Search for the cell housing the specified text and yield its [x, y] center coordinate. 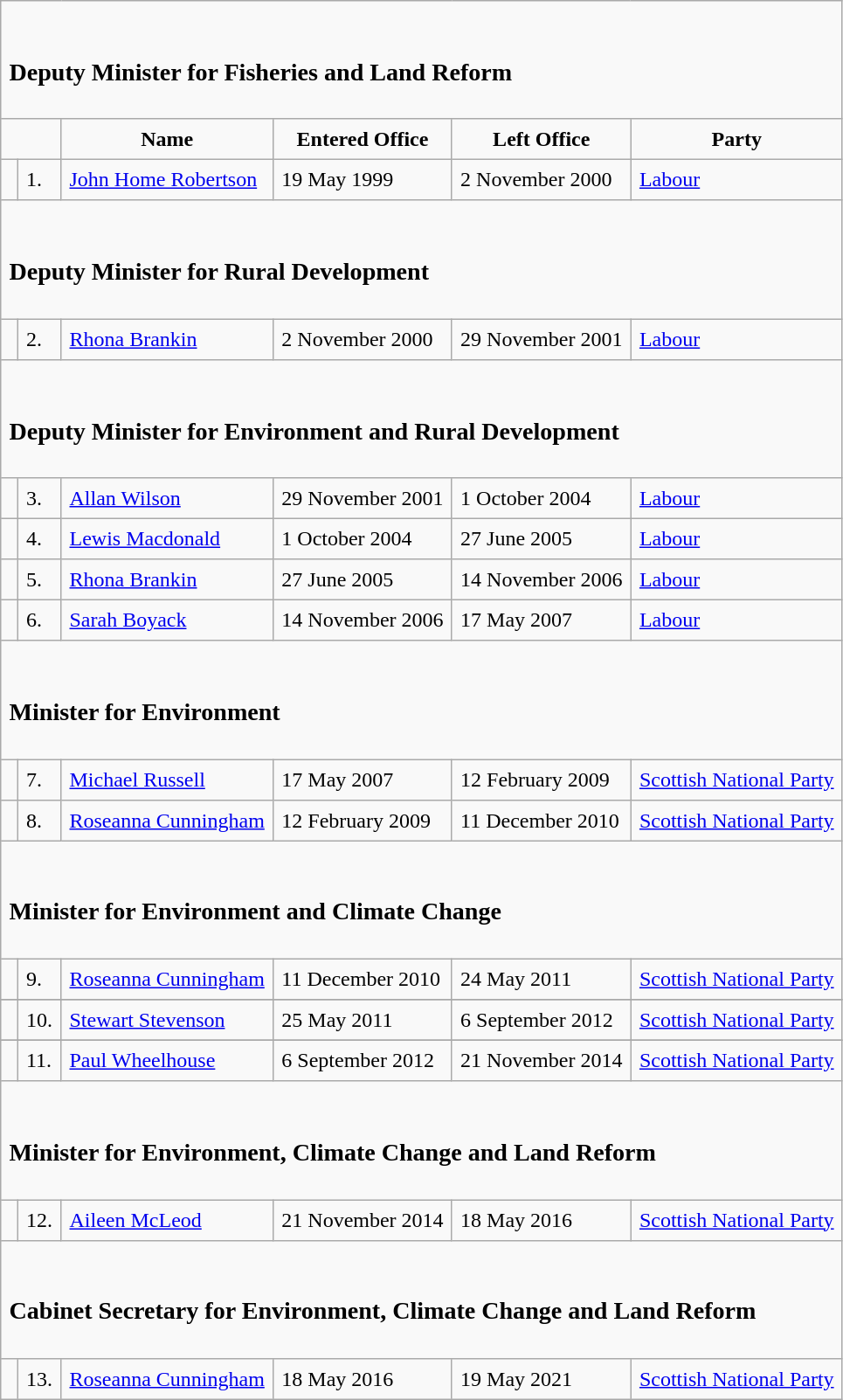
6. [39, 620]
Deputy Minister for Rural Development [422, 260]
3. [39, 498]
11. [39, 1061]
Allan Wilson [168, 498]
Stewart Stevenson [168, 1020]
Entered Office [363, 139]
Michael Russell [168, 780]
10. [39, 1020]
Deputy Minister for Environment and Rural Development [422, 419]
25 May 2011 [363, 1020]
Minister for Environment and Climate Change [422, 900]
Deputy Minister for Fisheries and Land Reform [422, 60]
Left Office [542, 139]
9. [39, 980]
4. [39, 539]
5. [39, 579]
7. [39, 780]
1. [39, 180]
Aileen McLeod [168, 1220]
John Home Robertson [168, 180]
Sarah Boyack [168, 620]
19 May 2021 [542, 1379]
12. [39, 1220]
Name [168, 139]
Party [736, 139]
Minister for Environment [422, 700]
Cabinet Secretary for Environment, Climate Change and Land Reform [422, 1300]
2. [39, 339]
Lewis Macdonald [168, 539]
24 May 2011 [542, 980]
13. [39, 1379]
8. [39, 820]
Minister for Environment, Climate Change and Land Reform [422, 1140]
19 May 1999 [363, 180]
Paul Wheelhouse [168, 1061]
